Detect which cell encompasses the target text, then output its (x, y) center coordinate. 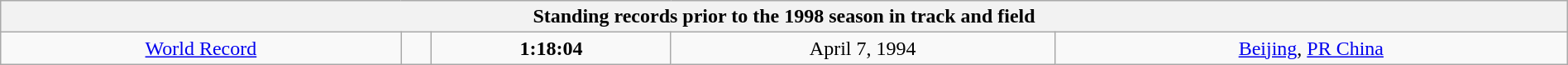
April 7, 1994 (863, 48)
Standing records prior to the 1998 season in track and field (784, 17)
Beijing, PR China (1311, 48)
1:18:04 (551, 48)
World Record (201, 48)
